Scan for the cell matching the given text and deliver its (x, y) coordinate at center. 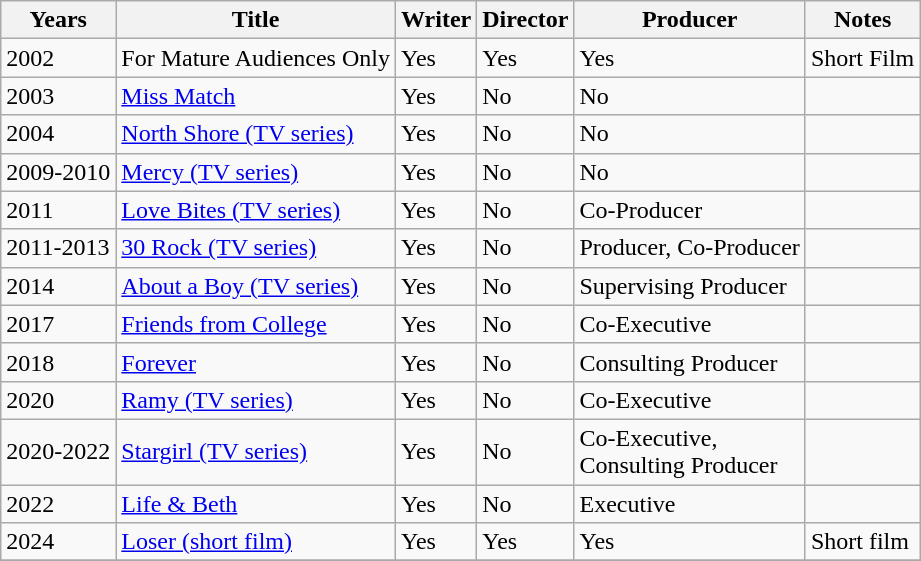
Forever (256, 362)
Short film (862, 542)
Mercy (TV series) (256, 172)
Consulting Producer (690, 362)
Life & Beth (256, 503)
2002 (58, 58)
2020 (58, 400)
Writer (436, 20)
Co-Producer (690, 210)
North Shore (TV series) (256, 134)
Friends from College (256, 324)
2020-2022 (58, 452)
Years (58, 20)
2003 (58, 96)
Producer, Co-Producer (690, 248)
About a Boy (TV series) (256, 286)
Co-Executive,Consulting Producer (690, 452)
Miss Match (256, 96)
2011 (58, 210)
For Mature Audiences Only (256, 58)
2018 (58, 362)
Ramy (TV series) (256, 400)
Executive (690, 503)
Stargirl (TV series) (256, 452)
2017 (58, 324)
Director (526, 20)
2022 (58, 503)
2004 (58, 134)
2011-2013 (58, 248)
Short Film (862, 58)
Supervising Producer (690, 286)
Notes (862, 20)
Producer (690, 20)
2014 (58, 286)
2024 (58, 542)
Love Bites (TV series) (256, 210)
2009-2010 (58, 172)
Title (256, 20)
30 Rock (TV series) (256, 248)
Loser (short film) (256, 542)
